For the text-containing cell, return its midpoint in [x, y] coordinate format. 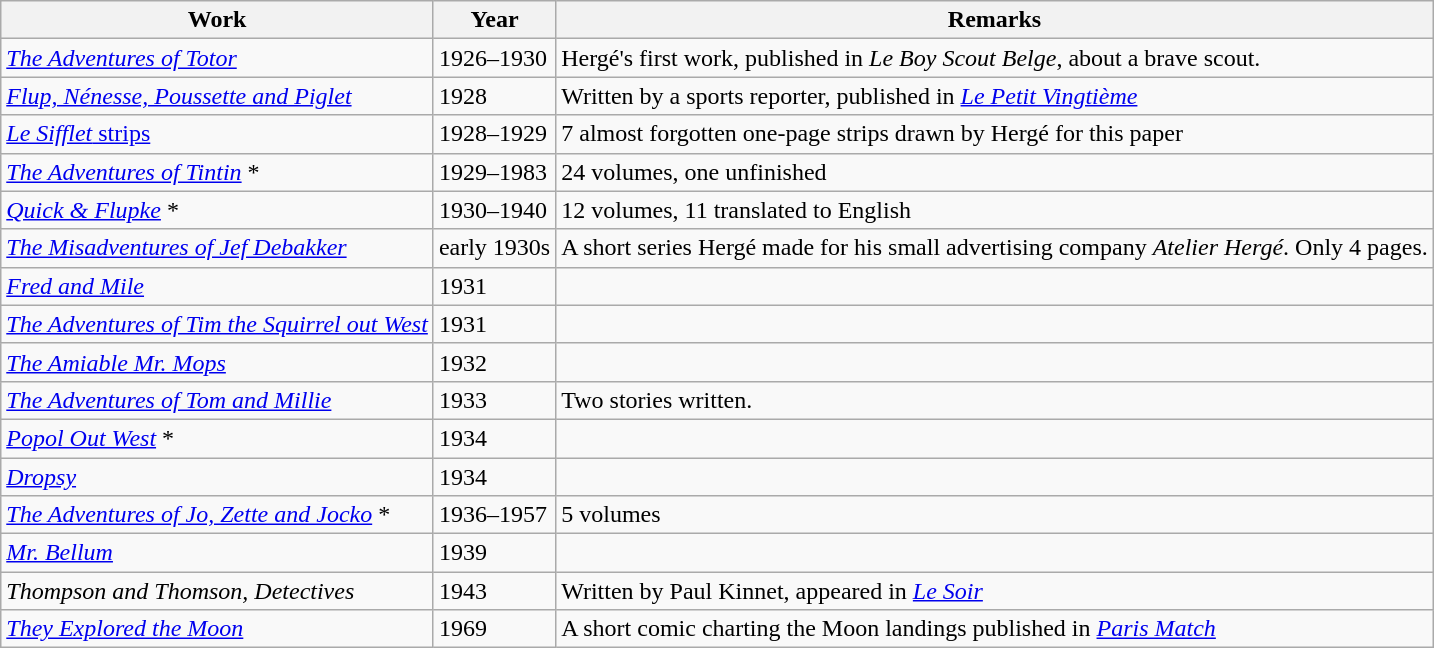
1932 [494, 362]
They Explored the Moon [218, 629]
The Adventures of Jo, Zette and Jocko * [218, 515]
1926–1930 [494, 58]
Written by Paul Kinnet, appeared in Le Soir [995, 591]
The Misadventures of Jef Debakker [218, 248]
Work [218, 20]
7 almost forgotten one-page strips drawn by Hergé for this paper [995, 134]
1929–1983 [494, 172]
Popol Out West * [218, 438]
Quick & Flupke * [218, 210]
The Adventures of Tim the Squirrel out West [218, 324]
1936–1957 [494, 515]
A short series Hergé made for his small advertising company Atelier Hergé. Only 4 pages. [995, 248]
Le Sifflet strips [218, 134]
The Adventures of Tintin * [218, 172]
Year [494, 20]
Fred and Mile [218, 286]
Mr. Bellum [218, 553]
Hergé's first work, published in Le Boy Scout Belge, about a brave scout. [995, 58]
Flup, Nénesse, Poussette and Piglet [218, 96]
A short comic charting the Moon landings published in Paris Match [995, 629]
1930–1940 [494, 210]
12 volumes, 11 translated to English [995, 210]
1969 [494, 629]
5 volumes [995, 515]
1939 [494, 553]
1943 [494, 591]
Dropsy [218, 477]
1928 [494, 96]
1928–1929 [494, 134]
24 volumes, one unfinished [995, 172]
The Adventures of Tom and Millie [218, 400]
The Adventures of Totor [218, 58]
1933 [494, 400]
Two stories written. [995, 400]
Remarks [995, 20]
early 1930s [494, 248]
The Amiable Mr. Mops [218, 362]
Written by a sports reporter, published in Le Petit Vingtième [995, 96]
Thompson and Thomson, Detectives [218, 591]
